Search for the cell housing the specified text and yield its [x, y] center coordinate. 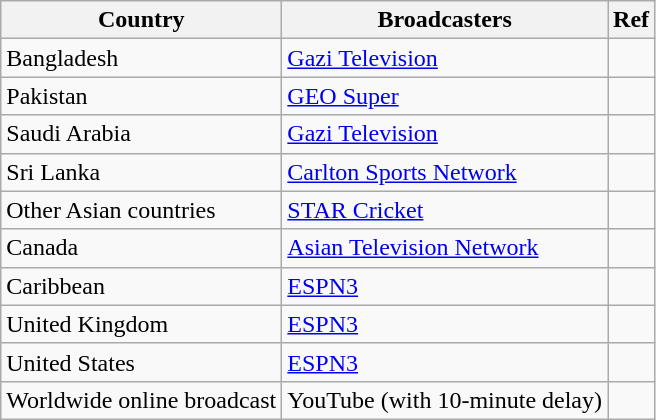
Country [142, 20]
Pakistan [142, 96]
Asian Television Network [445, 248]
Other Asian countries [142, 210]
Bangladesh [142, 58]
GEO Super [445, 96]
STAR Cricket [445, 210]
YouTube (with 10-minute delay) [445, 400]
Ref [632, 20]
Canada [142, 248]
Caribbean [142, 286]
Broadcasters [445, 20]
Saudi Arabia [142, 134]
United States [142, 362]
Sri Lanka [142, 172]
Worldwide online broadcast [142, 400]
United Kingdom [142, 324]
Carlton Sports Network [445, 172]
